Return the [x, y] coordinate for the center point of the cell that contains the specified text.  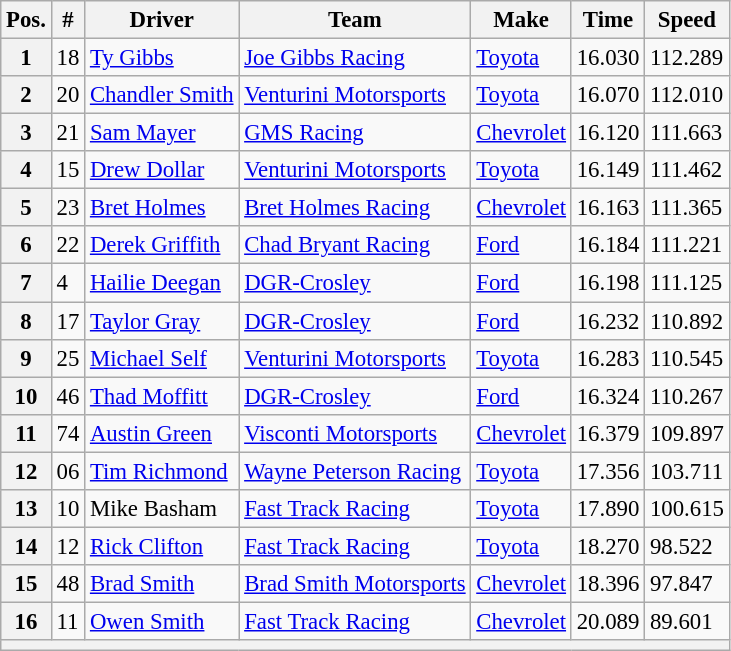
Chad Bryant Racing [355, 245]
Brad Smith Motorsports [355, 584]
Mike Basham [162, 509]
17 [68, 321]
111.365 [688, 208]
Austin Green [162, 433]
17.890 [608, 509]
1 [26, 58]
Wayne Peterson Racing [355, 471]
22 [68, 245]
20.089 [608, 621]
18.396 [608, 584]
23 [68, 208]
112.289 [688, 58]
110.545 [688, 358]
97.847 [688, 584]
13 [26, 509]
Bret Holmes Racing [355, 208]
3 [26, 133]
Time [608, 20]
9 [26, 358]
2 [26, 95]
74 [68, 433]
16.184 [608, 245]
6 [26, 245]
16.149 [608, 170]
16.030 [608, 58]
16 [26, 621]
111.221 [688, 245]
Derek Griffith [162, 245]
Hailie Deegan [162, 283]
Michael Self [162, 358]
16.283 [608, 358]
Rick Clifton [162, 546]
112.010 [688, 95]
Visconti Motorsports [355, 433]
21 [68, 133]
Owen Smith [162, 621]
17.356 [608, 471]
Pos. [26, 20]
16.232 [608, 321]
16.070 [608, 95]
48 [68, 584]
Driver [162, 20]
100.615 [688, 509]
103.711 [688, 471]
111.125 [688, 283]
18.270 [608, 546]
20 [68, 95]
16.198 [608, 283]
06 [68, 471]
GMS Racing [355, 133]
98.522 [688, 546]
14 [26, 546]
Joe Gibbs Racing [355, 58]
Thad Moffitt [162, 396]
Speed [688, 20]
Tim Richmond [162, 471]
8 [26, 321]
Sam Mayer [162, 133]
Brad Smith [162, 584]
110.892 [688, 321]
111.462 [688, 170]
Ty Gibbs [162, 58]
18 [68, 58]
Chandler Smith [162, 95]
111.663 [688, 133]
16.120 [608, 133]
5 [26, 208]
Bret Holmes [162, 208]
Taylor Gray [162, 321]
Drew Dollar [162, 170]
110.267 [688, 396]
7 [26, 283]
# [68, 20]
16.163 [608, 208]
89.601 [688, 621]
25 [68, 358]
46 [68, 396]
Team [355, 20]
16.324 [608, 396]
109.897 [688, 433]
16.379 [608, 433]
Make [521, 20]
